Determine the (x, y) coordinate at the center of the cell enclosing the given text.  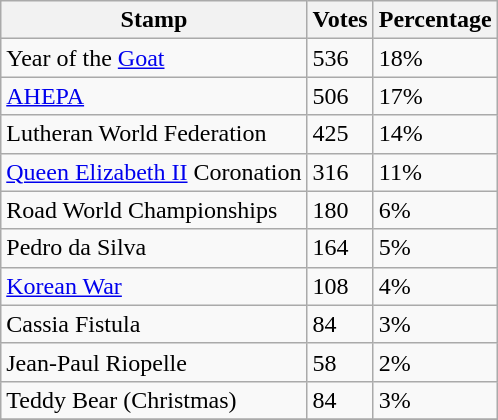
17% (435, 96)
Jean-Paul Riopelle (154, 362)
Teddy Bear (Christmas) (154, 400)
AHEPA (154, 96)
58 (340, 362)
316 (340, 172)
Stamp (154, 20)
Korean War (154, 286)
Votes (340, 20)
180 (340, 210)
Road World Championships (154, 210)
14% (435, 134)
11% (435, 172)
506 (340, 96)
5% (435, 248)
Lutheran World Federation (154, 134)
Queen Elizabeth II Coronation (154, 172)
Pedro da Silva (154, 248)
536 (340, 58)
425 (340, 134)
108 (340, 286)
6% (435, 210)
Cassia Fistula (154, 324)
18% (435, 58)
4% (435, 286)
2% (435, 362)
Year of the Goat (154, 58)
Percentage (435, 20)
164 (340, 248)
